For the text-containing cell, return its midpoint in (x, y) coordinate format. 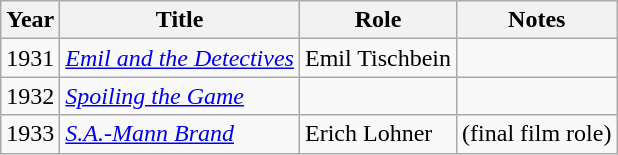
1933 (30, 134)
Emil and the Detectives (180, 58)
Erich Lohner (378, 134)
Role (378, 20)
1932 (30, 96)
S.A.-Mann Brand (180, 134)
Title (180, 20)
(final film role) (537, 134)
Emil Tischbein (378, 58)
Notes (537, 20)
Year (30, 20)
Spoiling the Game (180, 96)
1931 (30, 58)
